Find where the given text appears and provide that cell's center as [x, y] coordinate. 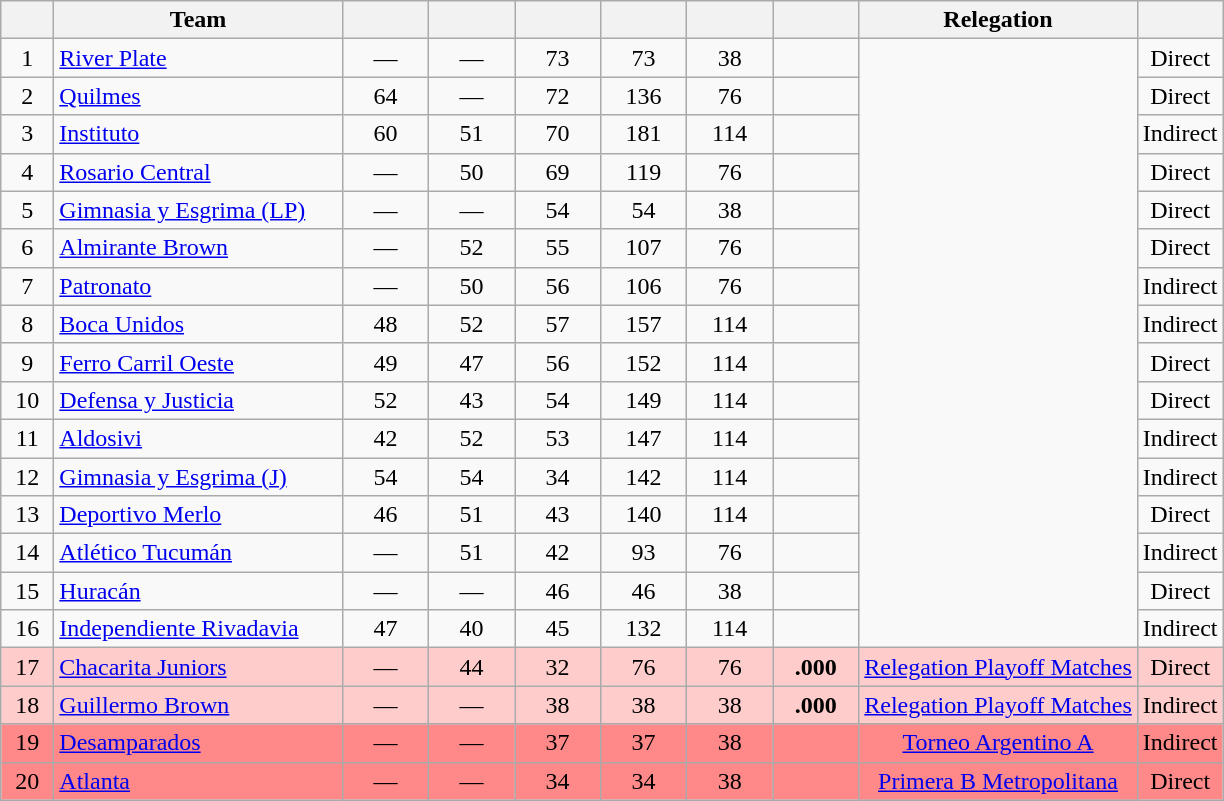
8 [28, 324]
55 [557, 248]
Aldosivi [198, 438]
Defensa y Justicia [198, 400]
Deportivo Merlo [198, 515]
106 [644, 286]
3 [28, 134]
Torneo Argentino A [998, 743]
16 [28, 629]
136 [644, 96]
7 [28, 286]
Instituto [198, 134]
Gimnasia y Esgrima (J) [198, 477]
32 [557, 667]
Atlanta [198, 781]
132 [644, 629]
River Plate [198, 58]
140 [644, 515]
10 [28, 400]
Patronato [198, 286]
49 [385, 362]
181 [644, 134]
5 [28, 210]
53 [557, 438]
Gimnasia y Esgrima (LP) [198, 210]
6 [28, 248]
15 [28, 591]
Primera B Metropolitana [998, 781]
93 [644, 553]
13 [28, 515]
Chacarita Juniors [198, 667]
107 [644, 248]
45 [557, 629]
149 [644, 400]
19 [28, 743]
157 [644, 324]
57 [557, 324]
44 [471, 667]
18 [28, 705]
119 [644, 172]
9 [28, 362]
40 [471, 629]
Desamparados [198, 743]
2 [28, 96]
69 [557, 172]
Quilmes [198, 96]
Team [198, 20]
48 [385, 324]
Guillermo Brown [198, 705]
72 [557, 96]
60 [385, 134]
70 [557, 134]
20 [28, 781]
Relegation [998, 20]
17 [28, 667]
11 [28, 438]
1 [28, 58]
64 [385, 96]
12 [28, 477]
Huracán [198, 591]
142 [644, 477]
147 [644, 438]
Atlético Tucumán [198, 553]
Almirante Brown [198, 248]
Boca Unidos [198, 324]
Rosario Central [198, 172]
Ferro Carril Oeste [198, 362]
Independiente Rivadavia [198, 629]
14 [28, 553]
4 [28, 172]
152 [644, 362]
